For the text-containing cell, return its midpoint in (x, y) coordinate format. 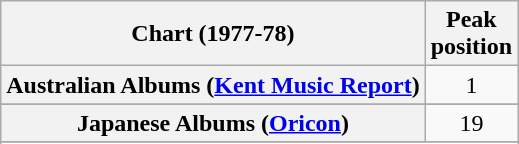
Japanese Albums (Oricon) (213, 123)
Chart (1977-78) (213, 34)
Peak position (471, 34)
1 (471, 85)
19 (471, 123)
Australian Albums (Kent Music Report) (213, 85)
